For the text-containing cell, return its midpoint in [x, y] coordinate format. 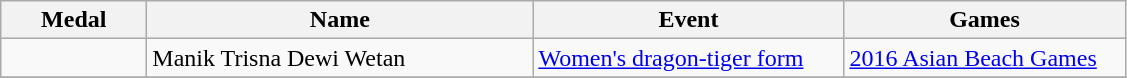
Games [984, 20]
Event [688, 20]
Women's dragon-tiger form [688, 58]
Manik Trisna Dewi Wetan [340, 58]
2016 Asian Beach Games [984, 58]
Medal [74, 20]
Name [340, 20]
